Capture the cell that displays the provided text and extract its (X, Y) central coordinate. 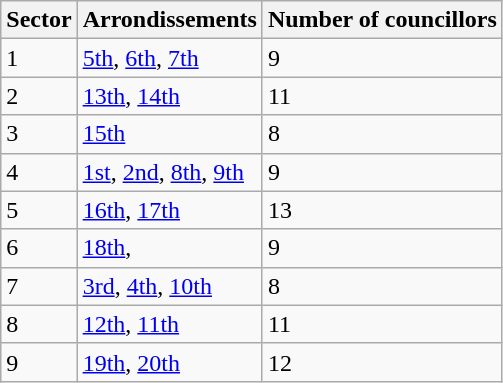
19th, 20th (170, 362)
1 (39, 58)
4 (39, 172)
Number of councillors (382, 20)
Sector (39, 20)
18th, (170, 248)
13 (382, 210)
5th, 6th, 7th (170, 58)
16th, 17th (170, 210)
15th (170, 134)
Arrondissements (170, 20)
12 (382, 362)
12th, 11th (170, 324)
3 (39, 134)
5 (39, 210)
2 (39, 96)
7 (39, 286)
3rd, 4th, 10th (170, 286)
6 (39, 248)
1st, 2nd, 8th, 9th (170, 172)
13th, 14th (170, 96)
